Provide the [x, y] coordinate of the cell's center where the given text is located.  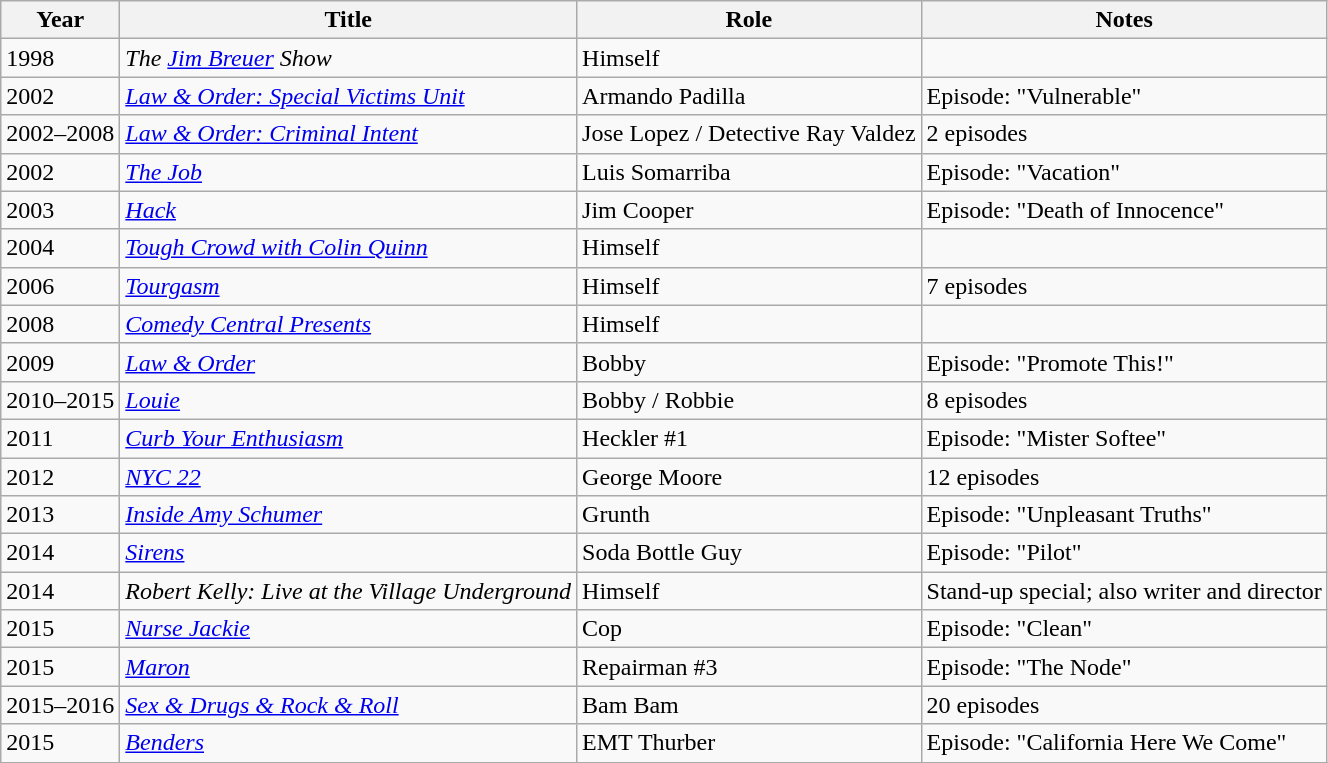
Bam Bam [750, 705]
Episode: "Promote This!" [1124, 362]
Jim Cooper [750, 210]
Law & Order [348, 362]
2012 [60, 477]
Hack [348, 210]
Jose Lopez / Detective Ray Valdez [750, 134]
2011 [60, 438]
Sex & Drugs & Rock & Roll [348, 705]
Luis Somarriba [750, 172]
Maron [348, 667]
2002–2008 [60, 134]
2010–2015 [60, 400]
20 episodes [1124, 705]
Episode: "Clean" [1124, 629]
Law & Order: Special Victims Unit [348, 96]
Robert Kelly: Live at the Village Underground [348, 591]
Comedy Central Presents [348, 324]
2015–2016 [60, 705]
Episode: "Vulnerable" [1124, 96]
Grunth [750, 515]
EMT Thurber [750, 743]
12 episodes [1124, 477]
2009 [60, 362]
Episode: "Pilot" [1124, 553]
Nurse Jackie [348, 629]
Cop [750, 629]
George Moore [750, 477]
8 episodes [1124, 400]
Notes [1124, 20]
Episode: "California Here We Come" [1124, 743]
2004 [60, 248]
Episode: "Unpleasant Truths" [1124, 515]
1998 [60, 58]
Episode: "Death of Innocence" [1124, 210]
The Job [348, 172]
Bobby / Robbie [750, 400]
Inside Amy Schumer [348, 515]
2 episodes [1124, 134]
Benders [348, 743]
The Jim Breuer Show [348, 58]
Heckler #1 [750, 438]
NYC 22 [348, 477]
7 episodes [1124, 286]
2013 [60, 515]
Tourgasm [348, 286]
Tough Crowd with Colin Quinn [348, 248]
Repairman #3 [750, 667]
Sirens [348, 553]
Title [348, 20]
2003 [60, 210]
Year [60, 20]
Stand-up special; also writer and director [1124, 591]
Curb Your Enthusiasm [348, 438]
Armando Padilla [750, 96]
Episode: "Vacation" [1124, 172]
2006 [60, 286]
Bobby [750, 362]
Soda Bottle Guy [750, 553]
Episode: "Mister Softee" [1124, 438]
Episode: "The Node" [1124, 667]
2008 [60, 324]
Law & Order: Criminal Intent [348, 134]
Louie [348, 400]
Role [750, 20]
